Provide the [x, y] coordinate of the cell's center where the given text is located.  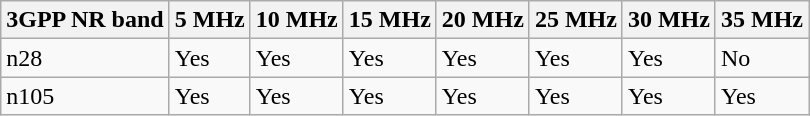
n28 [85, 58]
20 MHz [482, 20]
35 MHz [762, 20]
3GPP NR band [85, 20]
10 MHz [296, 20]
25 MHz [576, 20]
5 MHz [210, 20]
No [762, 58]
30 MHz [668, 20]
15 MHz [390, 20]
n105 [85, 96]
